Return [X, Y] of the center of cell containing provided text 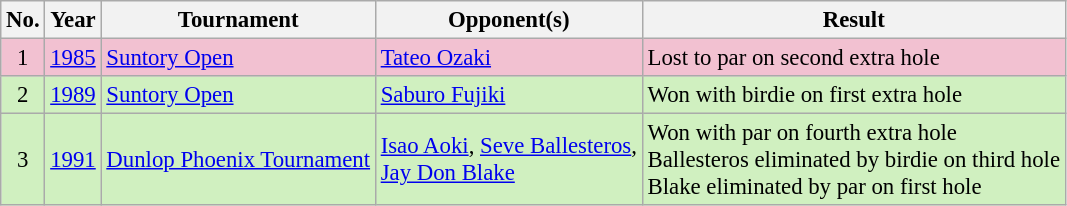
Won with birdie on first extra hole [854, 95]
3 [23, 160]
1 [23, 58]
2 [23, 95]
Year [73, 20]
No. [23, 20]
Won with par on fourth extra holeBallesteros eliminated by birdie on third holeBlake eliminated by par on first hole [854, 160]
Isao Aoki, Seve Ballesteros, Jay Don Blake [508, 160]
Tournament [238, 20]
Lost to par on second extra hole [854, 58]
1989 [73, 95]
Opponent(s) [508, 20]
1991 [73, 160]
Result [854, 20]
Dunlop Phoenix Tournament [238, 160]
Tateo Ozaki [508, 58]
1985 [73, 58]
Saburo Fujiki [508, 95]
